Provide the (x, y) coordinate of the cell's center where the given text is located.  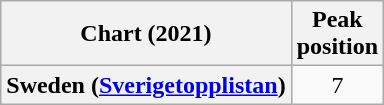
7 (337, 85)
Chart (2021) (146, 34)
Peakposition (337, 34)
Sweden (Sverigetopplistan) (146, 85)
